Capture the cell that displays the provided text and extract its [X, Y] central coordinate. 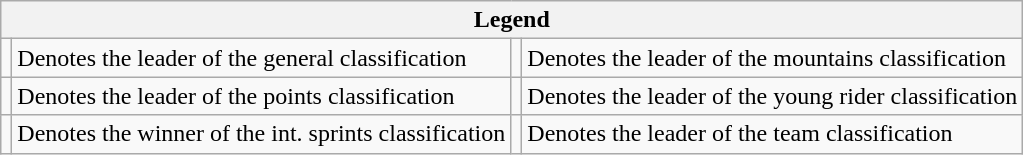
Denotes the winner of the int. sprints classification [262, 134]
Denotes the leader of the general classification [262, 58]
Denotes the leader of the mountains classification [772, 58]
Denotes the leader of the young rider classification [772, 96]
Denotes the leader of the points classification [262, 96]
Denotes the leader of the team classification [772, 134]
Legend [512, 20]
